Identify which cell holds the provided text, then report its (x, y) central coordinate. 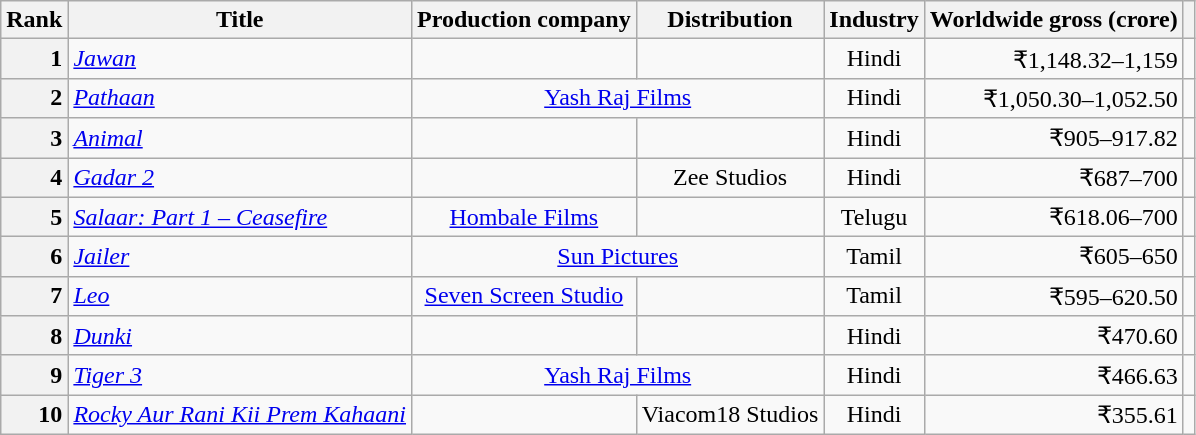
₹687–700 (1054, 178)
10 (34, 415)
7 (34, 296)
Jailer (240, 257)
Sun Pictures (618, 257)
Rank (34, 20)
Distribution (730, 20)
4 (34, 178)
Industry (874, 20)
2 (34, 98)
Worldwide gross (crore) (1054, 20)
Title (240, 20)
Dunki (240, 336)
Leo (240, 296)
₹466.63 (1054, 375)
Tiger 3 (240, 375)
Rocky Aur Rani Kii Prem Kahaani (240, 415)
₹605–650 (1054, 257)
Viacom18 Studios (730, 415)
8 (34, 336)
9 (34, 375)
1 (34, 59)
3 (34, 138)
Telugu (874, 217)
5 (34, 217)
₹905–917.82 (1054, 138)
₹1,050.30–1,052.50 (1054, 98)
₹1,148.32–1,159 (1054, 59)
Animal (240, 138)
Salaar: Part 1 – Ceasefire (240, 217)
₹355.61 (1054, 415)
Hombale Films (524, 217)
₹618.06–700 (1054, 217)
₹470.60 (1054, 336)
Jawan (240, 59)
Gadar 2 (240, 178)
Production company (524, 20)
Zee Studios (730, 178)
Pathaan (240, 98)
₹595–620.50 (1054, 296)
Seven Screen Studio (524, 296)
6 (34, 257)
